For the text-containing cell, return its midpoint in (x, y) coordinate format. 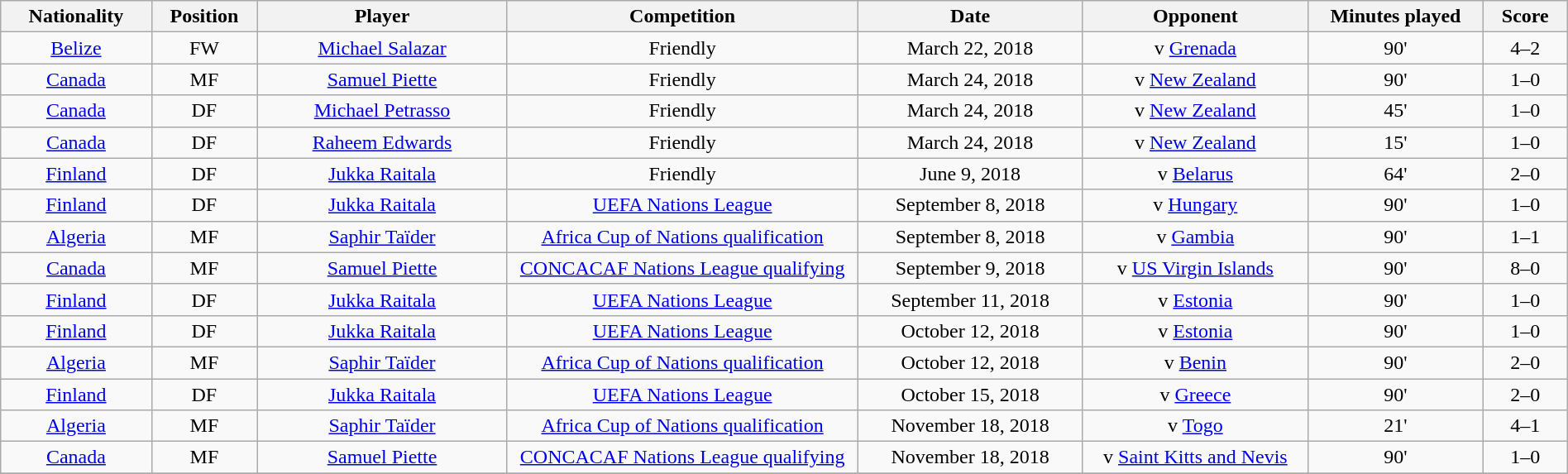
Player (382, 17)
October 15, 2018 (970, 395)
Michael Petrasso (382, 111)
Michael Salazar (382, 48)
Position (204, 17)
v Belarus (1195, 174)
v Greece (1195, 395)
4–1 (1525, 426)
September 11, 2018 (970, 299)
Date (970, 17)
March 22, 2018 (970, 48)
1–1 (1525, 237)
June 9, 2018 (970, 174)
Nationality (76, 17)
FW (204, 48)
Minutes played (1396, 17)
v Benin (1195, 362)
Score (1525, 17)
8–0 (1525, 268)
v Gambia (1195, 237)
September 9, 2018 (970, 268)
4–2 (1525, 48)
Belize (76, 48)
45' (1396, 111)
v Grenada (1195, 48)
Raheem Edwards (382, 142)
v Saint Kitts and Nevis (1195, 457)
Opponent (1195, 17)
21' (1396, 426)
v Hungary (1195, 205)
v Togo (1195, 426)
v US Virgin Islands (1195, 268)
Competition (682, 17)
64' (1396, 174)
15' (1396, 142)
